Return [X, Y] of the center of cell containing provided text 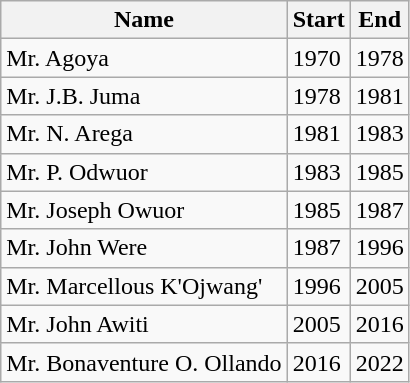
Mr. P. Odwuor [144, 172]
Mr. N. Arega [144, 134]
Mr. Joseph Owuor [144, 210]
1970 [318, 58]
Mr. John Awiti [144, 324]
Name [144, 20]
Mr. Marcellous K'Ojwang' [144, 286]
Mr. Agoya [144, 58]
Mr. John Were [144, 248]
Mr. J.B. Juma [144, 96]
Mr. Bonaventure O. Ollando [144, 362]
End [380, 20]
Start [318, 20]
2022 [380, 362]
